Pinpoint the cell where the given text exists, returning its [x, y] midpoint coordinate. 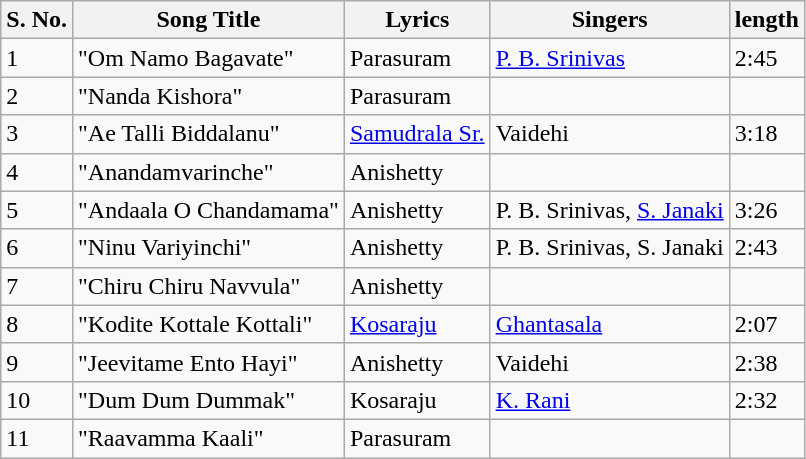
9 [37, 362]
2:43 [766, 248]
7 [37, 286]
2:07 [766, 324]
S. No. [37, 20]
"Chiru Chiru Navvula" [208, 286]
2 [37, 96]
"Anandamvarinche" [208, 172]
Song Title [208, 20]
"Raavamma Kaali" [208, 438]
Lyrics [417, 20]
"Ninu Variyinchi" [208, 248]
"Andaala O Chandamama" [208, 210]
2:38 [766, 362]
"Jeevitame Ento Hayi" [208, 362]
"Om Namo Bagavate" [208, 58]
length [766, 20]
2:45 [766, 58]
6 [37, 248]
"Nanda Kishora" [208, 96]
P. B. Srinivas [610, 58]
"Ae Talli Biddalanu" [208, 134]
3:26 [766, 210]
K. Rani [610, 400]
"Dum Dum Dummak" [208, 400]
3:18 [766, 134]
10 [37, 400]
8 [37, 324]
1 [37, 58]
4 [37, 172]
2:32 [766, 400]
Singers [610, 20]
Samudrala Sr. [417, 134]
11 [37, 438]
"Kodite Kottale Kottali" [208, 324]
3 [37, 134]
Ghantasala [610, 324]
5 [37, 210]
